Return [X, Y] of the center of cell containing provided text 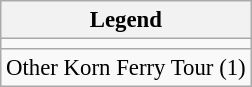
Legend [126, 20]
Other Korn Ferry Tour (1) [126, 68]
